Return the [x, y] coordinate for the center point of the cell that contains the specified text.  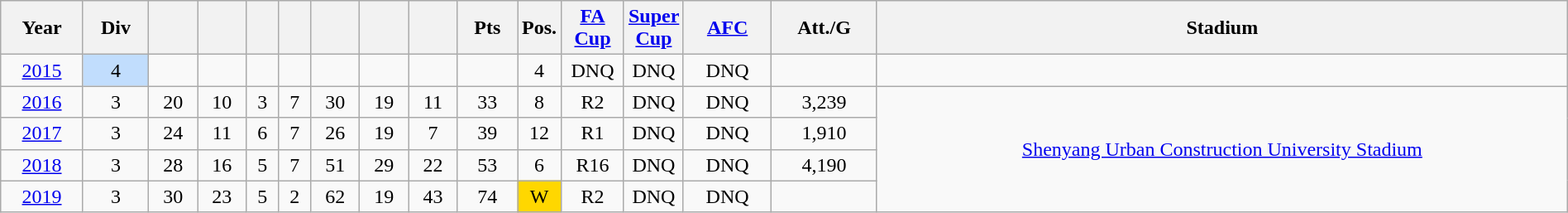
2019 [42, 196]
2 [294, 196]
22 [433, 165]
1,910 [825, 133]
43 [433, 196]
Att./G [825, 28]
74 [488, 196]
R1 [593, 133]
12 [539, 133]
2018 [42, 165]
26 [336, 133]
51 [336, 165]
3,239 [825, 102]
AFC [727, 28]
Pts [488, 28]
2017 [42, 133]
Pos. [539, 28]
8 [539, 102]
23 [222, 196]
4,190 [825, 165]
16 [222, 165]
Shenyang Urban Construction University Stadium [1222, 149]
20 [174, 102]
10 [222, 102]
39 [488, 133]
29 [384, 165]
Stadium [1222, 28]
24 [174, 133]
28 [174, 165]
R16 [593, 165]
Super Cup [653, 28]
W [539, 196]
33 [488, 102]
Div [116, 28]
53 [488, 165]
Year [42, 28]
2015 [42, 70]
62 [336, 196]
FA Cup [593, 28]
2016 [42, 102]
